Pinpoint the cell where the given text exists, returning its (X, Y) midpoint coordinate. 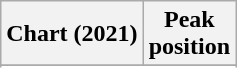
Chart (2021) (72, 34)
Peakposition (189, 34)
